Detect which cell encompasses the target text, then output its [x, y] center coordinate. 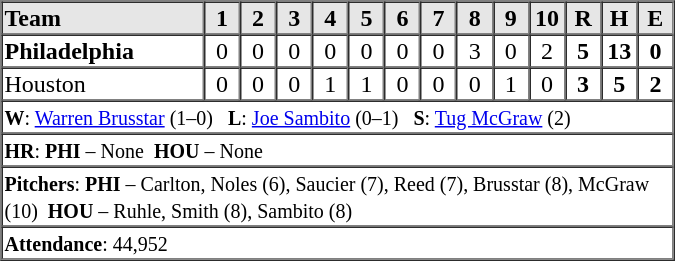
Pitchers: PHI – Carlton, Noles (6), Saucier (7), Reed (7), Brusstar (8), McGraw (10) HOU – Ruhle, Smith (8), Sambito (8) [338, 196]
Philadelphia [103, 50]
Team [103, 18]
9 [511, 18]
4 [330, 18]
HR: PHI – None HOU – None [338, 150]
E [655, 18]
H [619, 18]
R [583, 18]
7 [439, 18]
10 [547, 18]
13 [619, 50]
8 [475, 18]
Attendance: 44,952 [338, 242]
Houston [103, 84]
6 [402, 18]
W: Warren Brusstar (1–0) L: Joe Sambito (0–1) S: Tug McGraw (2) [338, 116]
